Extract the [x, y] coordinate from the center of the cell holding the provided text.  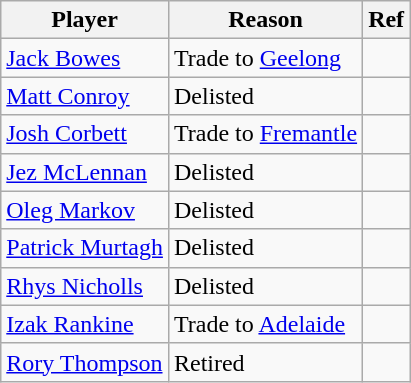
Ref [386, 20]
Rhys Nicholls [85, 286]
Rory Thompson [85, 362]
Patrick Murtagh [85, 248]
Player [85, 20]
Jez McLennan [85, 172]
Oleg Markov [85, 210]
Trade to Fremantle [265, 134]
Jack Bowes [85, 58]
Josh Corbett [85, 134]
Reason [265, 20]
Matt Conroy [85, 96]
Izak Rankine [85, 324]
Trade to Geelong [265, 58]
Trade to Adelaide [265, 324]
Retired [265, 362]
